Provide the (X, Y) coordinate of the cell's center where the given text is located.  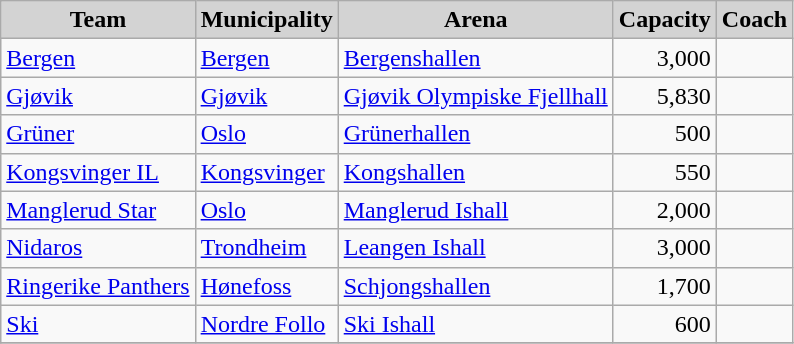
Grüner (98, 134)
Bergenshallen (476, 58)
Nidaros (98, 248)
500 (664, 134)
Trondheim (266, 248)
Capacity (664, 20)
2,000 (664, 210)
Grünerhallen (476, 134)
Ski Ishall (476, 324)
Schjongshallen (476, 286)
600 (664, 324)
Ringerike Panthers (98, 286)
Manglerud Ishall (476, 210)
Team (98, 20)
Kongsvinger IL (98, 172)
550 (664, 172)
Manglerud Star (98, 210)
Gjøvik Olympiske Fjellhall (476, 96)
Nordre Follo (266, 324)
Hønefoss (266, 286)
Kongsvinger (266, 172)
1,700 (664, 286)
5,830 (664, 96)
Coach (754, 20)
Ski (98, 324)
Arena (476, 20)
Leangen Ishall (476, 248)
Municipality (266, 20)
Kongshallen (476, 172)
